Pinpoint the cell where the given text exists, returning its (x, y) midpoint coordinate. 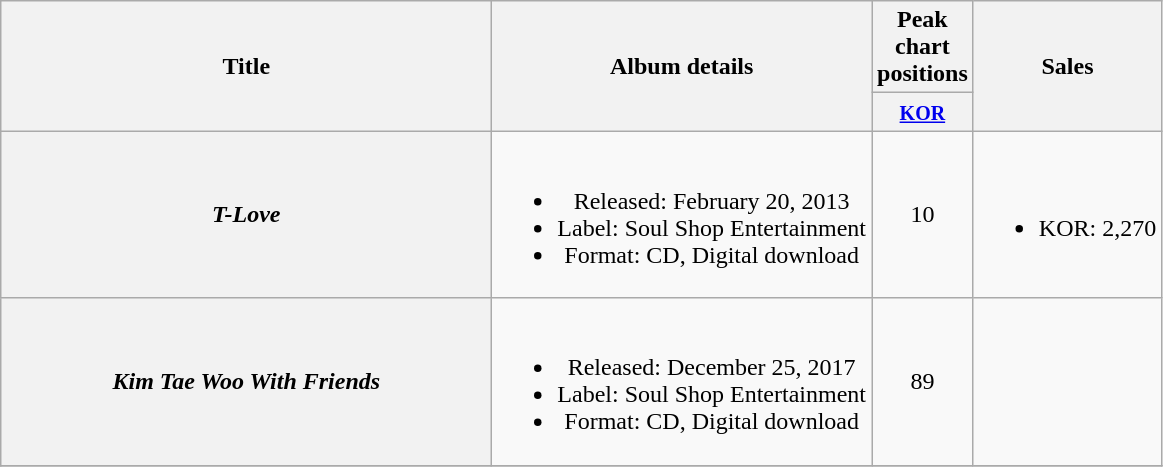
Peak chart positions (923, 47)
Sales (1067, 66)
Released: February 20, 2013Label: Soul Shop EntertainmentFormat: CD, Digital download (682, 214)
Released: December 25, 2017Label: Soul Shop EntertainmentFormat: CD, Digital download (682, 382)
Kim Tae Woo With Friends (246, 382)
T-Love (246, 214)
Title (246, 66)
Album details (682, 66)
KOR: 2,270 (1067, 214)
KOR (923, 112)
89 (923, 382)
10 (923, 214)
